Output the (x, y) coordinate of the center of the cell containing the given text.  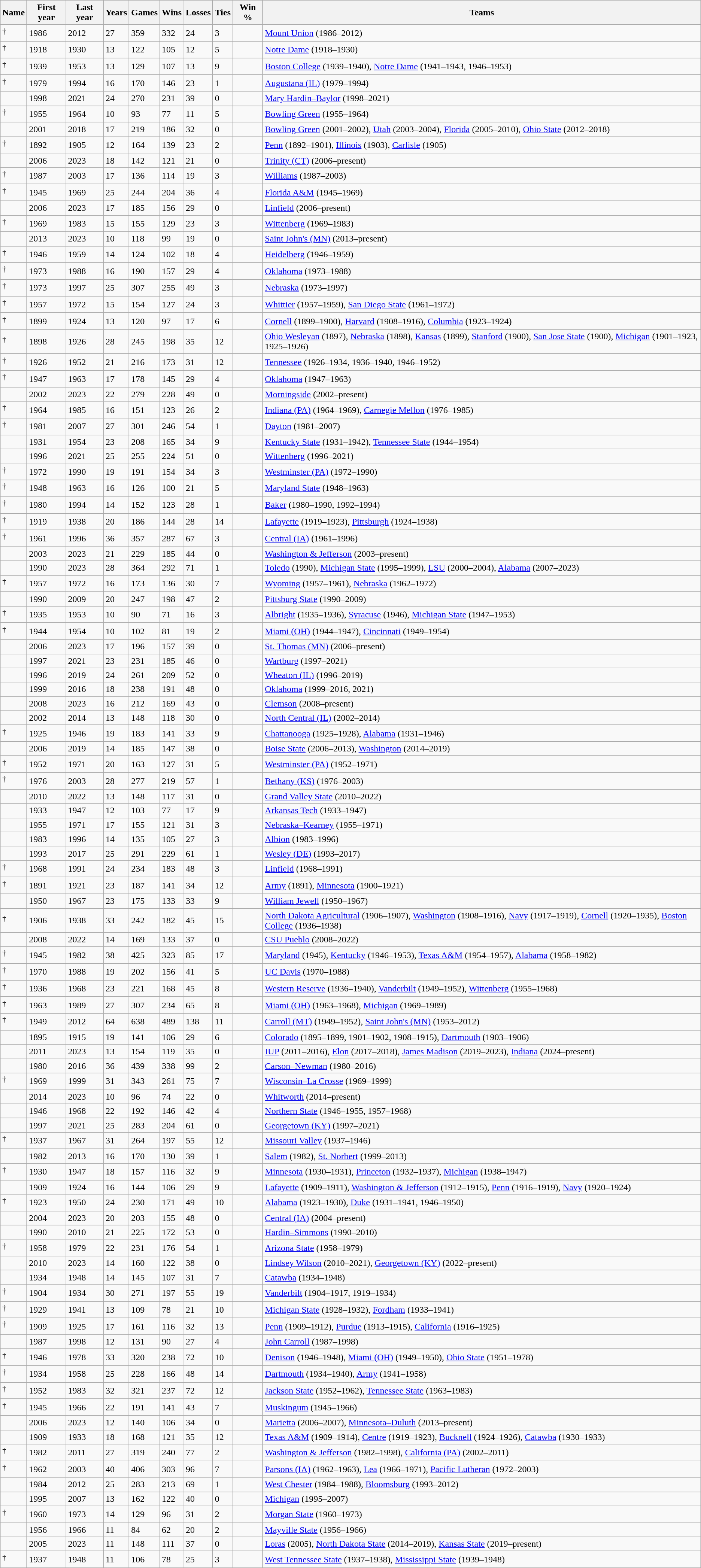
240 (172, 1453)
Chattanooga (1925–1928), Alabama (1931–1946) (482, 733)
Westminster (PA) (1952–1971) (482, 765)
Washington & Jefferson (2003–present) (482, 554)
Wheaton (IL) (1996–2019) (482, 675)
Cornell (1899–1900), Harvard (1908–1916), Columbia (1923–1924) (482, 321)
1906 (46, 920)
323 (172, 955)
152 (145, 505)
Vanderbilt (1904–1917, 1919–1934) (482, 1293)
1981 (46, 427)
224 (172, 456)
111 (172, 1544)
1936 (46, 988)
93 (145, 114)
Heidelberg (1946–1959) (482, 255)
192 (145, 1111)
Linfield (2006–present) (482, 208)
1905 (85, 145)
Lafayette (1919–1923), Pittsburgh (1924–1938) (482, 522)
1956 (46, 1530)
151 (145, 410)
638 (145, 1022)
182 (172, 920)
1941 (85, 1310)
Oklahoma (1973–1988) (482, 271)
1949 (46, 1022)
1898 (46, 341)
247 (145, 599)
Mayville State (1956–1966) (482, 1530)
Toledo (1990), Michigan State (1995–1999), LSU (2000–2004), Alabama (2007–2023) (482, 568)
Williams (1987–2003) (482, 176)
135 (145, 839)
Grand Valley State (2010–2022) (482, 796)
Minnesota (1930–1931), Princeton (1932–1937), Michigan (1938–1947) (482, 1172)
IUP (2011–2016), Elon (2017–2018), James Madison (2019–2023), Indiana (2024–present) (482, 1052)
270 (145, 98)
Marietta (2006–2007), Minnesota–Duluth (2013–present) (482, 1423)
53 (198, 1232)
139 (172, 145)
62 (172, 1530)
Notre Dame (1918–1930) (482, 49)
140 (145, 1423)
1962 (46, 1469)
Denison (1946–1948), Miami (OH) (1949–1950), Ohio State (1951–1978) (482, 1358)
81 (172, 631)
242 (145, 920)
2017 (85, 853)
Bowling Green (2001–2002), Utah (2003–2004), Florida (2005–2010), Ohio State (2012–2018) (482, 130)
264 (145, 1140)
164 (145, 145)
114 (172, 176)
190 (145, 271)
William Jewell (1950–1967) (482, 901)
1891 (46, 886)
230 (145, 1203)
160 (145, 1263)
Carroll (MT) (1949–1952), Saint John's (MN) (1953–2012) (482, 1022)
West Tennessee State (1937–1938), Mississippi State (1939–1948) (482, 1560)
202 (145, 972)
Miami (OH) (1963–1968), Michigan (1969–1989) (482, 1005)
216 (145, 362)
Army (1891), Minnesota (1900–1921) (482, 886)
Mount Union (1986–2012) (482, 33)
100 (172, 488)
Bowling Green (1955–1964) (482, 114)
321 (145, 1391)
1904 (46, 1293)
172 (172, 1232)
221 (145, 988)
42 (198, 1111)
117 (172, 796)
120 (145, 321)
North Dakota Agricultural (1906–1907), Washington (1908–1916), Navy (1917–1919), Cornell (1920–1935), Boston College (1936–1938) (482, 920)
Miami (OH) (1944–1947), Cincinnati (1949–1954) (482, 631)
292 (172, 568)
2009 (85, 599)
Penn (1909–1912), Purdue (1913–1915), California (1916–1925) (482, 1326)
319 (145, 1453)
Penn (1892–1901), Illinois (1903), Carlisle (1905) (482, 145)
North Central (IL) (2002–2014) (482, 718)
Wittenberg (1969–1983) (482, 223)
Baker (1980–1990, 1992–1994) (482, 505)
Arizona State (1958–1979) (482, 1248)
Maryland State (1948–1963) (482, 488)
Wittenberg (1996–2021) (482, 456)
131 (145, 1342)
Whittier (1957–1959), San Diego State (1961–1972) (482, 305)
Clemson (2008–present) (482, 704)
Wyoming (1957–1961), Nebraska (1962–1972) (482, 583)
67 (198, 538)
Salem (1982), St. Norbert (1999–2013) (482, 1156)
Linfield (1968–1991) (482, 869)
124 (145, 255)
163 (145, 765)
Westminster (PA) (1972–1990) (482, 472)
1959 (85, 255)
303 (172, 1469)
1960 (46, 1514)
1961 (46, 538)
406 (145, 1469)
Wesley (DE) (1993–2017) (482, 853)
Central (IA) (2004–present) (482, 1218)
Michigan (1995–2007) (482, 1499)
44 (198, 554)
196 (145, 647)
1918 (46, 49)
320 (145, 1358)
Wisconsin–La Crosse (1969–1999) (482, 1081)
Alabama (1923–1930), Duke (1931–1941, 1946–1950) (482, 1203)
Albright (1935–1936), Syracuse (1946), Michigan State (1947–1953) (482, 615)
208 (145, 442)
271 (145, 1293)
165 (172, 442)
Carson–Newman (1980–2016) (482, 1066)
103 (145, 811)
1931 (46, 442)
Northern State (1946–1955, 1957–1968) (482, 1111)
147 (172, 749)
130 (172, 1156)
1895 (46, 1037)
1892 (46, 145)
Lindsey Wilson (2010–2021), Georgetown (KY) (2022–present) (482, 1263)
Years (116, 13)
Teams (482, 13)
Augustana (IL) (1979–1994) (482, 83)
Boston College (1939–1940), Notre Dame (1941–1943, 1946–1953) (482, 67)
1923 (46, 1203)
171 (172, 1203)
47 (198, 599)
489 (172, 1022)
Wartburg (1997–2021) (482, 661)
178 (145, 379)
Arkansas Tech (1933–1947) (482, 811)
Missouri Valley (1937–1946) (482, 1140)
175 (145, 901)
1919 (46, 522)
1978 (85, 1358)
2001 (46, 130)
245 (145, 341)
41 (198, 972)
CSU Pueblo (2008–2022) (482, 940)
Central (IA) (1961–1996) (482, 538)
237 (172, 1391)
69 (198, 1485)
65 (198, 1005)
64 (116, 1022)
Wins (172, 13)
57 (198, 781)
203 (145, 1218)
Nebraska–Kearney (1955–1971) (482, 825)
1929 (46, 1310)
Boise State (2006–2013), Washington (2014–2019) (482, 749)
364 (145, 568)
97 (172, 321)
Mary Hardin–Baylor (1998–2021) (482, 98)
1921 (85, 886)
109 (145, 1310)
John Carroll (1987–1998) (482, 1342)
1993 (46, 853)
1995 (46, 1499)
Nebraska (1973–1997) (482, 288)
1985 (85, 410)
1899 (46, 321)
Trinity (CT) (2006–present) (482, 160)
Ties (222, 13)
2005 (46, 1544)
46 (198, 661)
1970 (46, 972)
357 (145, 538)
425 (145, 955)
Hardin–Simmons (1990–2010) (482, 1232)
Jackson State (1952–1962), Tennessee State (1963–1983) (482, 1391)
Dayton (1981–2007) (482, 427)
439 (145, 1066)
Last year (85, 13)
84 (145, 1530)
291 (145, 853)
Ohio Wesleyan (1897), Nebraska (1898), Kansas (1899), Stanford (1900), San Jose State (1900), Michigan (1901–1923, 1925–1926) (482, 341)
Maryland (1945), Kentucky (1946–1953), Texas A&M (1954–1957), Alabama (1958–1982) (482, 955)
1991 (85, 869)
2004 (46, 1218)
213 (172, 1485)
Loras (2005), North Dakota State (2014–2019), Kansas State (2019–present) (482, 1544)
West Chester (1984–1988), Bloomsburg (1993–2012) (482, 1485)
Western Reserve (1936–1940), Vanderbilt (1949–1952), Wittenberg (1955–1968) (482, 988)
Name (13, 13)
1915 (85, 1037)
Washington & Jefferson (1982–1998), California (PA) (2002–2011) (482, 1453)
UC Davis (1970–1988) (482, 972)
52 (198, 675)
Lafayette (1909–1911), Washington & Jefferson (1912–1915), Penn (1916–1919), Navy (1920–1924) (482, 1187)
Win % (248, 13)
First year (46, 13)
Saint John's (MN) (2013–present) (482, 239)
Michigan State (1928–1932), Fordham (1933–1941) (482, 1310)
Texas A&M (1909–1914), Centre (1919–1923), Bucknell (1924–1926), Catawba (1930–1933) (482, 1437)
142 (145, 160)
332 (172, 33)
Games (145, 13)
209 (172, 675)
277 (145, 781)
161 (145, 1326)
26 (198, 410)
126 (145, 488)
176 (172, 1248)
162 (145, 1499)
119 (172, 1052)
244 (145, 192)
138 (198, 1022)
246 (172, 427)
Florida A&M (1945–1969) (482, 192)
Pittsburg State (1990–2009) (482, 599)
Colorado (1895–1899, 1901–1902, 1908–1915), Dartmouth (1903–1906) (482, 1037)
1935 (46, 615)
338 (172, 1066)
1976 (46, 781)
287 (172, 538)
Muskingum (1945–1966) (482, 1407)
279 (145, 394)
343 (145, 1081)
166 (172, 1374)
75 (198, 1081)
1984 (46, 1485)
Bethany (KS) (1976–2003) (482, 781)
51 (198, 456)
Oklahoma (1947–1963) (482, 379)
Parsons (IA) (1962–1963), Lea (1966–1971), Pacific Lutheran (1972–2003) (482, 1469)
359 (145, 33)
Whitworth (2014–present) (482, 1097)
74 (172, 1097)
301 (145, 427)
Albion (1983–1996) (482, 839)
Losses (198, 13)
1939 (46, 67)
212 (145, 704)
Georgetown (KY) (1997–2021) (482, 1125)
St. Thomas (MN) (2006–present) (482, 647)
1944 (46, 631)
Kentucky State (1931–1942), Tennessee State (1944–1954) (482, 442)
Tennessee (1926–1934, 1936–1940, 1946–1952) (482, 362)
Morgan State (1960–1973) (482, 1514)
1989 (85, 1005)
1986 (46, 33)
2018 (85, 130)
187 (145, 886)
Catawba (1934–1948) (482, 1277)
Dartmouth (1934–1940), Army (1941–1958) (482, 1374)
225 (145, 1232)
85 (198, 955)
Morningside (2002–present) (482, 394)
Indiana (PA) (1964–1969), Carnegie Mellon (1976–1985) (482, 410)
Oklahoma (1999–2016, 2021) (482, 689)
